Output the (x, y) coordinate of the center of the cell containing the given text.  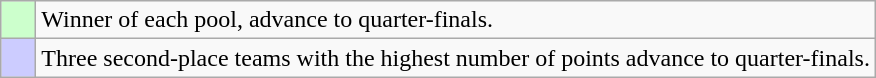
Three second-place teams with the highest number of points advance to quarter-finals. (456, 58)
Winner of each pool, advance to quarter-finals. (456, 20)
